Return the (x, y) coordinate for the center point of the cell that contains the specified text.  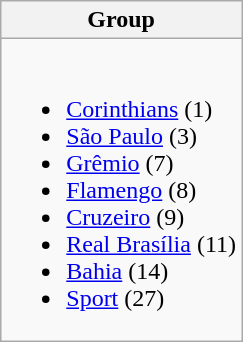
Group (122, 20)
Corinthians (1) São Paulo (3) Grêmio (7) Flamengo (8) Cruzeiro (9) Real Brasília (11) Bahia (14) Sport (27) (122, 190)
